Detect which cell encompasses the target text, then output its (X, Y) center coordinate. 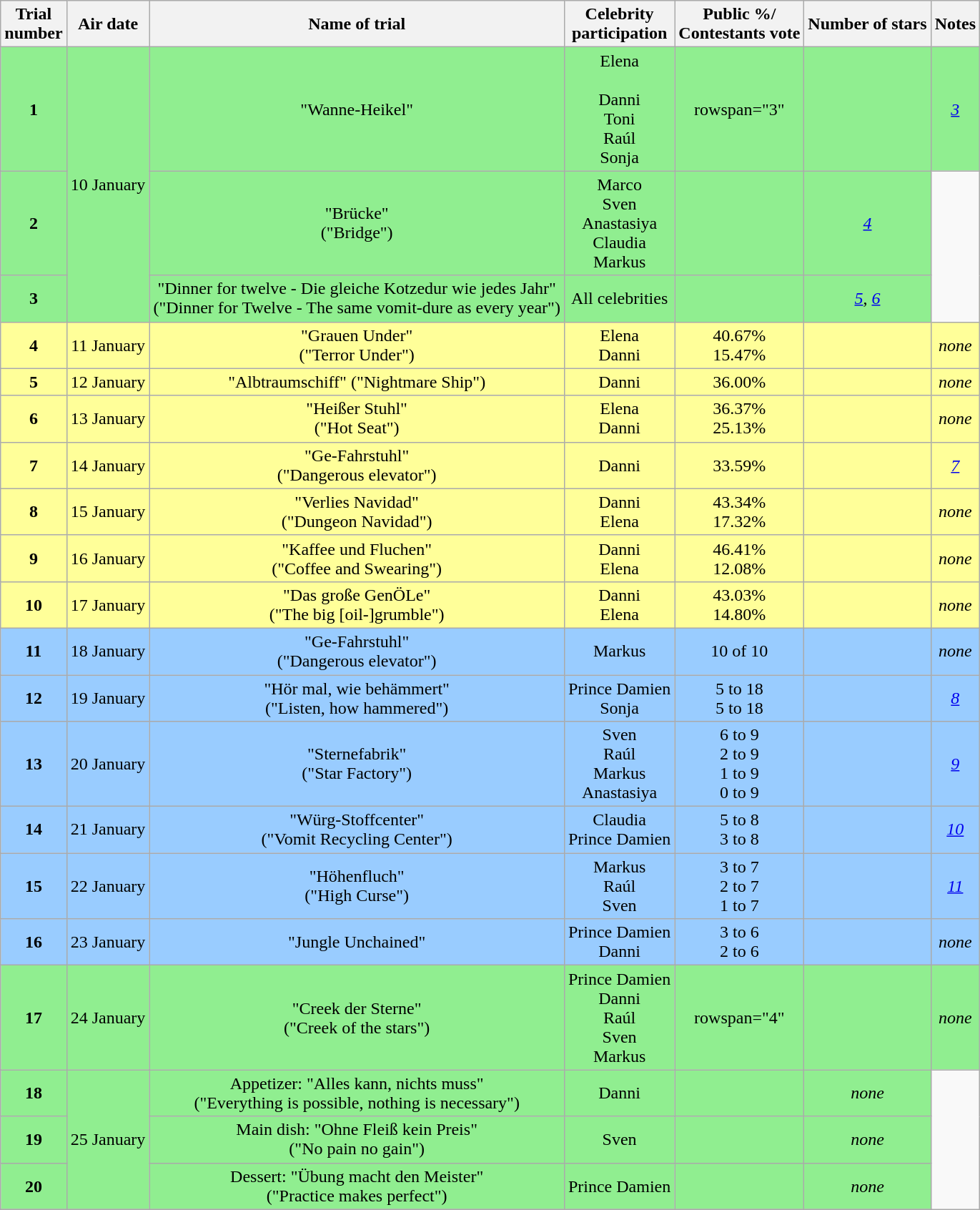
Name of trial (357, 24)
"Grauen Under"("Terror Under") (357, 345)
MarcoSvenAnastasiyaClaudiaMarkus (619, 223)
13 January (108, 419)
"Würg-Stoffcenter"("Vomit Recycling Center") (357, 830)
1 (34, 109)
"Creek der Sterne"("Creek of the stars") (357, 1018)
11 January (108, 345)
6 to 92 to 91 to 90 to 9 (739, 764)
12 January (108, 382)
Celebrityparticipation (619, 24)
MarkusRaúlSven (619, 886)
3 to 62 to 6 (739, 943)
ClaudiaPrince Damien (619, 830)
43.34%17.32% (739, 512)
rowspan="3" (739, 109)
36.00% (739, 382)
"Wanne-Heikel" (357, 109)
Number of stars (868, 24)
36.37%25.13% (739, 419)
43.03%14.80% (739, 605)
Sven (619, 1140)
20 January (108, 764)
"Höhenfluch"("High Curse") (357, 886)
12 (34, 698)
33.59% (739, 465)
ElenaDanniToniRaúlSonja (619, 109)
18 (34, 1093)
Main dish: "Ohne Fleiß kein Preis"("No pain no gain") (357, 1140)
18 January (108, 651)
Notes (955, 24)
23 January (108, 943)
"Albtraumschiff" ("Nightmare Ship") (357, 382)
Prince DamienDanni (619, 943)
14 January (108, 465)
14 (34, 830)
5 (34, 382)
6 (34, 419)
5, 6 (868, 299)
21 January (108, 830)
Appetizer: "Alles kann, nichts muss"("Everything is possible, nothing is necessary") (357, 1093)
"Brücke"("Bridge") (357, 223)
Prince Damien (619, 1186)
16 January (108, 558)
"Sternefabrik"("Star Factory") (357, 764)
Markus (619, 651)
All celebrities (619, 299)
22 January (108, 886)
10 of 10 (739, 651)
17 January (108, 605)
"Hör mal, wie behämmert"("Listen, how hammered") (357, 698)
46.41%12.08% (739, 558)
"Verlies Navidad"("Dungeon Navidad") (357, 512)
Public %/Contestants vote (739, 24)
13 (34, 764)
16 (34, 943)
20 (34, 1186)
19 (34, 1140)
17 (34, 1018)
Trialnumber (34, 24)
Dessert: "Übung macht den Meister"("Practice makes perfect") (357, 1186)
10 January (108, 185)
24 January (108, 1018)
5 to 185 to 18 (739, 698)
19 January (108, 698)
"Dinner for twelve - Die gleiche Kotzedur wie jedes Jahr"("Dinner for Twelve - The same vomit-dure as every year") (357, 299)
Air date (108, 24)
Prince DamienSonja (619, 698)
"Das große GenÖLe"("The big [oil-]grumble") (357, 605)
"Heißer Stuhl"("Hot Seat") (357, 419)
2 (34, 223)
25 January (108, 1140)
"Kaffee und Fluchen"("Coffee and Swearing") (357, 558)
Prince DamienDanniRaúlSvenMarkus (619, 1018)
40.67%15.47% (739, 345)
SvenRaúlMarkusAnastasiya (619, 764)
rowspan="4" (739, 1018)
5 to 83 to 8 (739, 830)
3 to 72 to 71 to 7 (739, 886)
15 (34, 886)
"Jungle Unchained" (357, 943)
15 January (108, 512)
